Extract the (x, y) coordinate from the center of the cell holding the provided text.  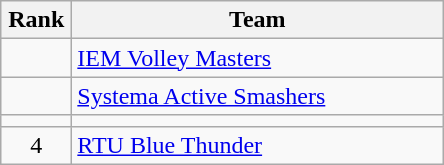
IEM Volley Masters (258, 58)
RTU Blue Thunder (258, 145)
Systema Active Smashers (258, 96)
4 (36, 145)
Rank (36, 20)
Team (258, 20)
